Pinpoint the cell where the given text exists, returning its (x, y) midpoint coordinate. 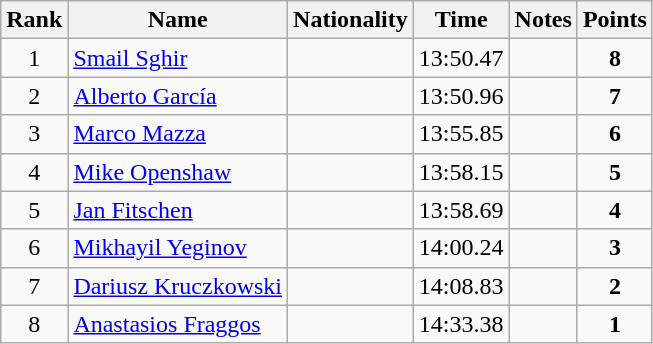
14:33.38 (461, 324)
13:50.96 (461, 96)
Points (614, 20)
Alberto García (178, 96)
Mike Openshaw (178, 172)
13:50.47 (461, 58)
Dariusz Kruczkowski (178, 286)
13:58.15 (461, 172)
Time (461, 20)
14:08.83 (461, 286)
Mikhayil Yeginov (178, 248)
Notes (543, 20)
Nationality (351, 20)
Marco Mazza (178, 134)
Jan Fitschen (178, 210)
Anastasios Fraggos (178, 324)
Name (178, 20)
Rank (34, 20)
14:00.24 (461, 248)
13:55.85 (461, 134)
Smail Sghir (178, 58)
13:58.69 (461, 210)
